Extract the [x, y] coordinate from the center of the cell holding the provided text.  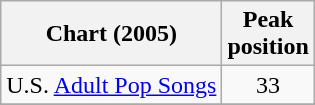
Peakposition [268, 34]
Chart (2005) [112, 34]
33 [268, 85]
U.S. Adult Pop Songs [112, 85]
